For the text-containing cell, return its midpoint in [x, y] coordinate format. 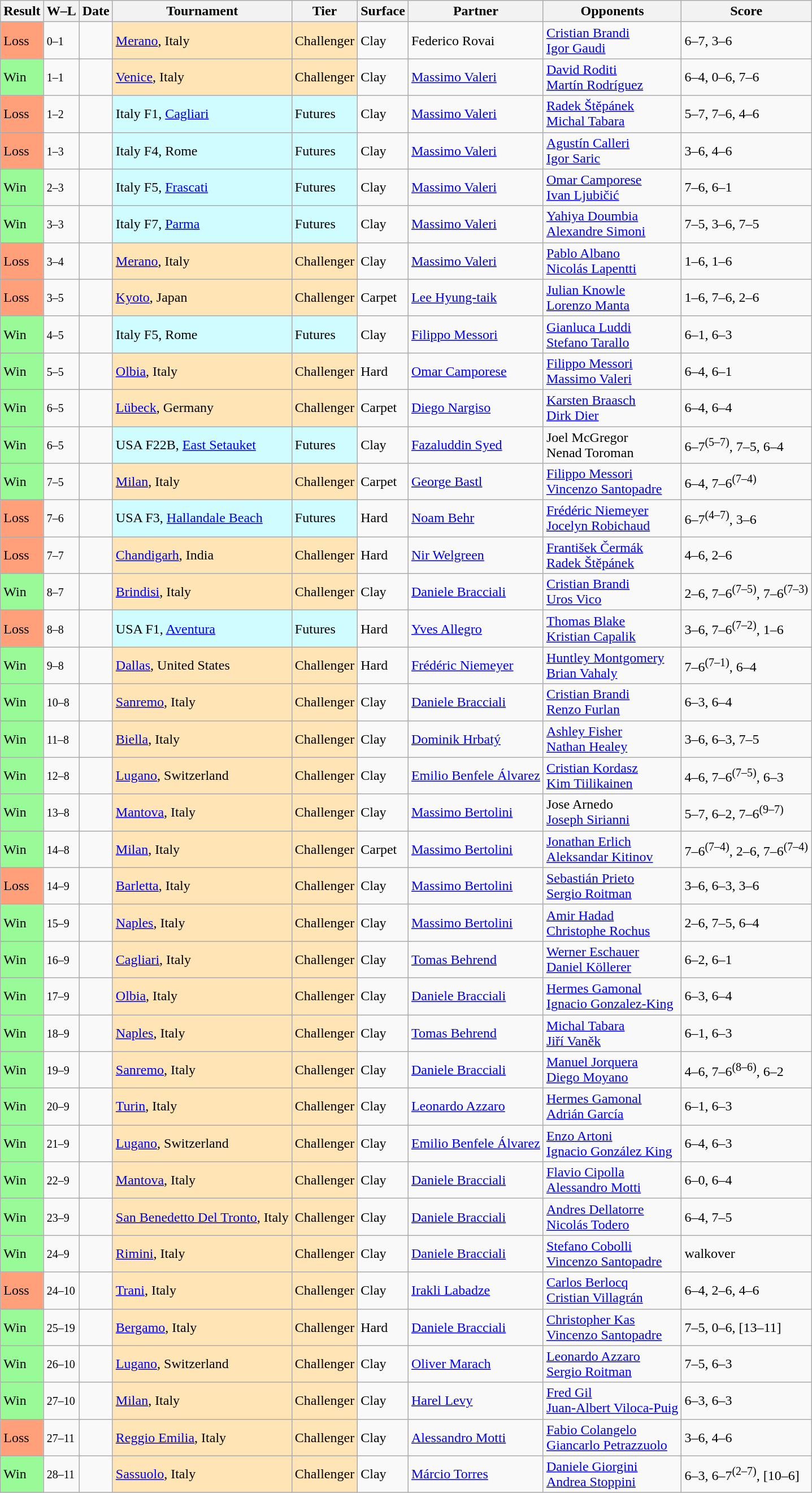
26–10 [61, 1364]
7–5, 6–3 [746, 1364]
6–7(4–7), 3–6 [746, 519]
Werner Eschauer Daniel Köllerer [612, 960]
Andres Dellatorre Nicolás Todero [612, 1217]
24–9 [61, 1253]
Score [746, 11]
Flavio Cipolla Alessandro Motti [612, 1180]
Fabio Colangelo Giancarlo Petrazzuolo [612, 1438]
6–7, 3–6 [746, 41]
14–9 [61, 886]
6–4, 7–5 [746, 1217]
10–8 [61, 702]
Barletta, Italy [202, 886]
6–3, 6–7(2–7), [10–6] [746, 1474]
0–1 [61, 41]
6–7(5–7), 7–5, 6–4 [746, 444]
W–L [61, 11]
Márcio Torres [476, 1474]
4–6, 7–6(8–6), 6–2 [746, 1070]
George Bastl [476, 481]
San Benedetto Del Tronto, Italy [202, 1217]
Cristian Brandi Uros Vico [612, 592]
22–9 [61, 1180]
Karsten Braasch Dirk Dier [612, 408]
6–0, 6–4 [746, 1180]
Biella, Italy [202, 739]
Amir Hadad Christophe Rochus [612, 922]
12–8 [61, 775]
4–5 [61, 335]
18–9 [61, 1033]
Federico Rovai [476, 41]
Filippo Messori Vincenzo Santopadre [612, 481]
USA F22B, East Setauket [202, 444]
Leonardo Azzaro [476, 1106]
6–3, 6–3 [746, 1400]
USA F3, Hallandale Beach [202, 519]
Italy F1, Cagliari [202, 114]
19–9 [61, 1070]
Joel McGregor Nenad Toroman [612, 444]
3–4 [61, 261]
7–6 [61, 519]
USA F1, Aventura [202, 628]
23–9 [61, 1217]
Dallas, United States [202, 666]
Frédéric Niemeyer [476, 666]
20–9 [61, 1106]
Date [96, 11]
21–9 [61, 1144]
Carlos Berlocq Cristian Villagrán [612, 1291]
7–5, 0–6, [13–11] [746, 1327]
Omar Camporese [476, 371]
Rimini, Italy [202, 1253]
7–6(7–1), 6–4 [746, 666]
17–9 [61, 996]
Leonardo Azzaro Sergio Roitman [612, 1364]
6–4, 2–6, 4–6 [746, 1291]
Diego Nargiso [476, 408]
3–3 [61, 224]
Trani, Italy [202, 1291]
Nir Welgreen [476, 555]
7–6, 6–1 [746, 188]
Cristian Brandi Igor Gaudi [612, 41]
Sassuolo, Italy [202, 1474]
Chandigarh, India [202, 555]
3–6, 7–6(7–2), 1–6 [746, 628]
8–7 [61, 592]
9–8 [61, 666]
Christopher Kas Vincenzo Santopadre [612, 1327]
1–6, 1–6 [746, 261]
6–4, 6–1 [746, 371]
Huntley Montgomery Brian Vahaly [612, 666]
2–6, 7–5, 6–4 [746, 922]
Italy F7, Parma [202, 224]
Lee Hyung-taik [476, 297]
Bergamo, Italy [202, 1327]
Brindisi, Italy [202, 592]
6–4, 7–6(7–4) [746, 481]
Manuel Jorquera Diego Moyano [612, 1070]
Lübeck, Germany [202, 408]
Tournament [202, 11]
27–11 [61, 1438]
Alessandro Motti [476, 1438]
3–5 [61, 297]
Frédéric Niemeyer Jocelyn Robichaud [612, 519]
6–4, 6–3 [746, 1144]
24–10 [61, 1291]
Surface [383, 11]
David Roditi Martín Rodríguez [612, 77]
Sebastián Prieto Sergio Roitman [612, 886]
Enzo Artoni Ignacio González King [612, 1144]
Turin, Italy [202, 1106]
3–6, 6–3, 7–5 [746, 739]
Agustín Calleri Igor Saric [612, 150]
Hermes Gamonal Adrián García [612, 1106]
Filippo Messori [476, 335]
Result [22, 11]
Michal Tabara Jiří Vaněk [612, 1033]
Julian Knowle Lorenzo Manta [612, 297]
Fred Gil Juan-Albert Viloca-Puig [612, 1400]
Italy F4, Rome [202, 150]
1–6, 7–6, 2–6 [746, 297]
Opponents [612, 11]
walkover [746, 1253]
2–6, 7–6(7–5), 7–6(7–3) [746, 592]
7–7 [61, 555]
5–7, 7–6, 4–6 [746, 114]
Irakli Labadze [476, 1291]
Partner [476, 11]
6–4, 6–4 [746, 408]
8–8 [61, 628]
4–6, 2–6 [746, 555]
Reggio Emilia, Italy [202, 1438]
Oliver Marach [476, 1364]
Gianluca Luddi Stefano Tarallo [612, 335]
Italy F5, Rome [202, 335]
7–6(7–4), 2–6, 7–6(7–4) [746, 849]
15–9 [61, 922]
16–9 [61, 960]
Thomas Blake Kristian Capalik [612, 628]
1–2 [61, 114]
Radek Štěpánek Michal Tabara [612, 114]
Hermes Gamonal Ignacio Gonzalez-King [612, 996]
Jonathan Erlich Aleksandar Kitinov [612, 849]
11–8 [61, 739]
6–2, 6–1 [746, 960]
14–8 [61, 849]
Jose Arnedo Joseph Sirianni [612, 813]
Daniele Giorgini Andrea Stoppini [612, 1474]
5–5 [61, 371]
Venice, Italy [202, 77]
1–1 [61, 77]
Filippo Messori Massimo Valeri [612, 371]
Cristian Brandi Renzo Furlan [612, 702]
1–3 [61, 150]
27–10 [61, 1400]
Harel Levy [476, 1400]
3–6, 6–3, 3–6 [746, 886]
Cagliari, Italy [202, 960]
Tier [324, 11]
Fazaluddin Syed [476, 444]
Yahiya Doumbia Alexandre Simoni [612, 224]
Cristian Kordasz Kim Tiilikainen [612, 775]
František Čermák Radek Štěpánek [612, 555]
5–7, 6–2, 7–6(9–7) [746, 813]
Pablo Albano Nicolás Lapentti [612, 261]
Kyoto, Japan [202, 297]
Yves Allegro [476, 628]
2–3 [61, 188]
4–6, 7–6(7–5), 6–3 [746, 775]
28–11 [61, 1474]
7–5, 3–6, 7–5 [746, 224]
6–4, 0–6, 7–6 [746, 77]
Omar Camporese Ivan Ljubičić [612, 188]
Italy F5, Frascati [202, 188]
Stefano Cobolli Vincenzo Santopadre [612, 1253]
13–8 [61, 813]
Noam Behr [476, 519]
Ashley Fisher Nathan Healey [612, 739]
7–5 [61, 481]
25–19 [61, 1327]
Dominik Hrbatý [476, 739]
